Provide the [X, Y] coordinate of the cell's center where the given text is located.  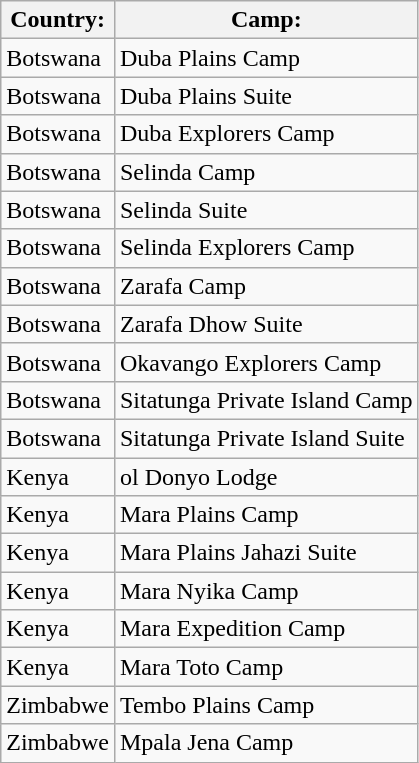
Okavango Explorers Camp [266, 362]
Selinda Explorers Camp [266, 248]
Duba Plains Camp [266, 58]
Mpala Jena Camp [266, 743]
Mara Nyika Camp [266, 591]
Zarafa Dhow Suite [266, 324]
Mara Plains Jahazi Suite [266, 553]
Duba Explorers Camp [266, 134]
Selinda Camp [266, 172]
Selinda Suite [266, 210]
ol Donyo Lodge [266, 477]
Zarafa Camp [266, 286]
Camp: [266, 20]
Tembo Plains Camp [266, 705]
Mara Expedition Camp [266, 629]
Sitatunga Private Island Suite [266, 438]
Mara Toto Camp [266, 667]
Duba Plains Suite [266, 96]
Sitatunga Private Island Camp [266, 400]
Mara Plains Camp [266, 515]
Country: [58, 20]
